Determine the [x, y] coordinate at the center of the cell enclosing the given text.  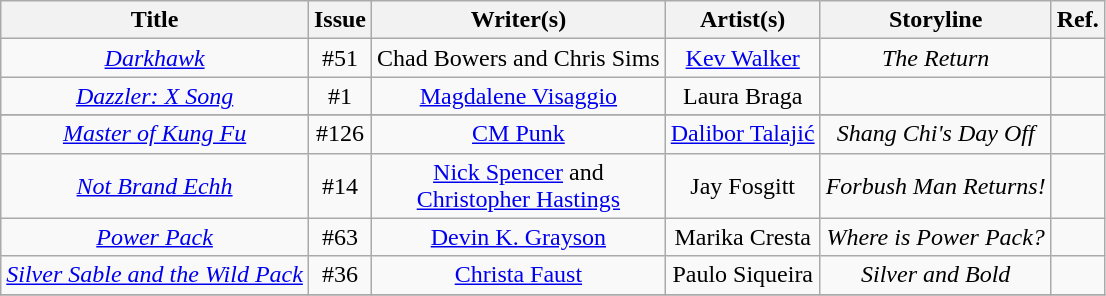
The Return [936, 58]
Chad Bowers and Chris Sims [519, 58]
Darkhawk [155, 58]
Issue [340, 20]
Devin K. Grayson [519, 237]
#51 [340, 58]
Writer(s) [519, 20]
Master of Kung Fu [155, 134]
Laura Braga [742, 96]
Marika Cresta [742, 237]
Dazzler: X Song [155, 96]
Storyline [936, 20]
Dalibor Talajić [742, 134]
Kev Walker [742, 58]
Nick Spencer andChristopher Hastings [519, 186]
#63 [340, 237]
Forbush Man Returns! [936, 186]
Not Brand Echh [155, 186]
Ref. [1078, 20]
Title [155, 20]
Magdalene Visaggio [519, 96]
#36 [340, 275]
Artist(s) [742, 20]
Christa Faust [519, 275]
Silver Sable and the Wild Pack [155, 275]
Where is Power Pack? [936, 237]
Silver and Bold [936, 275]
Paulo Siqueira [742, 275]
#126 [340, 134]
Shang Chi's Day Off [936, 134]
CM Punk [519, 134]
#14 [340, 186]
#1 [340, 96]
Jay Fosgitt [742, 186]
Power Pack [155, 237]
